Detect which cell encompasses the target text, then output its (x, y) center coordinate. 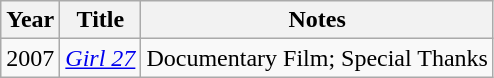
Notes (318, 20)
Documentary Film; Special Thanks (318, 58)
2007 (30, 58)
Girl 27 (100, 58)
Title (100, 20)
Year (30, 20)
